From the cell containing the given text, extract its center point as [x, y] coordinate. 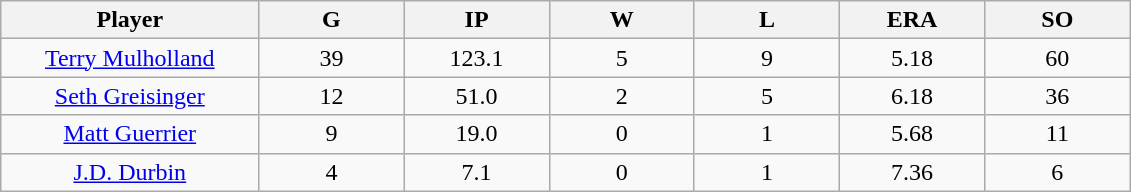
36 [1058, 96]
W [622, 20]
19.0 [476, 134]
Matt Guerrier [130, 134]
2 [622, 96]
12 [332, 96]
11 [1058, 134]
51.0 [476, 96]
Player [130, 20]
J.D. Durbin [130, 172]
39 [332, 58]
6 [1058, 172]
7.36 [912, 172]
ERA [912, 20]
5.68 [912, 134]
60 [1058, 58]
G [332, 20]
IP [476, 20]
123.1 [476, 58]
SO [1058, 20]
6.18 [912, 96]
L [766, 20]
Seth Greisinger [130, 96]
5.18 [912, 58]
7.1 [476, 172]
4 [332, 172]
Terry Mulholland [130, 58]
